Identify which cell holds the provided text, then report its (x, y) central coordinate. 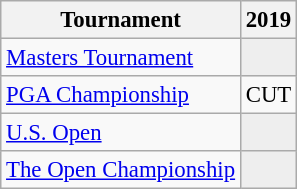
PGA Championship (121, 95)
U.S. Open (121, 133)
CUT (268, 95)
2019 (268, 20)
The Open Championship (121, 170)
Tournament (121, 20)
Masters Tournament (121, 58)
